Find where the given text appears and provide that cell's center as [X, Y] coordinate. 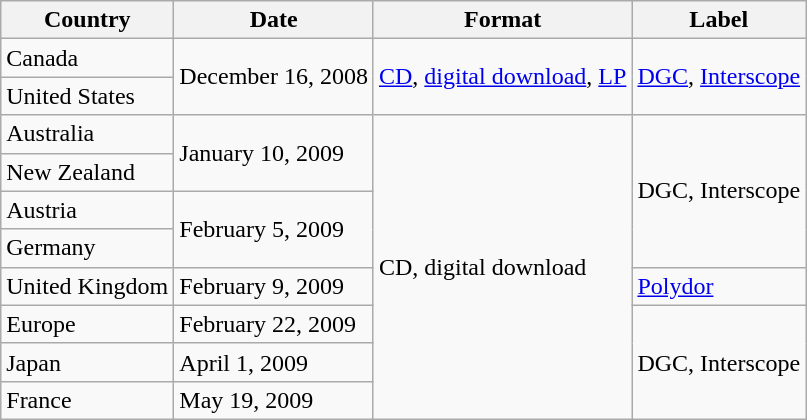
Format [502, 20]
United States [88, 96]
United Kingdom [88, 286]
CD, digital download [502, 267]
Label [719, 20]
Canada [88, 58]
May 19, 2009 [274, 400]
Date [274, 20]
Europe [88, 324]
Japan [88, 362]
December 16, 2008 [274, 77]
Australia [88, 134]
February 5, 2009 [274, 229]
Country [88, 20]
New Zealand [88, 172]
Austria [88, 210]
February 9, 2009 [274, 286]
CD, digital download, LP [502, 77]
France [88, 400]
Polydor [719, 286]
February 22, 2009 [274, 324]
April 1, 2009 [274, 362]
Germany [88, 248]
January 10, 2009 [274, 153]
